Return the (x, y) coordinate for the center point of the cell that contains the specified text.  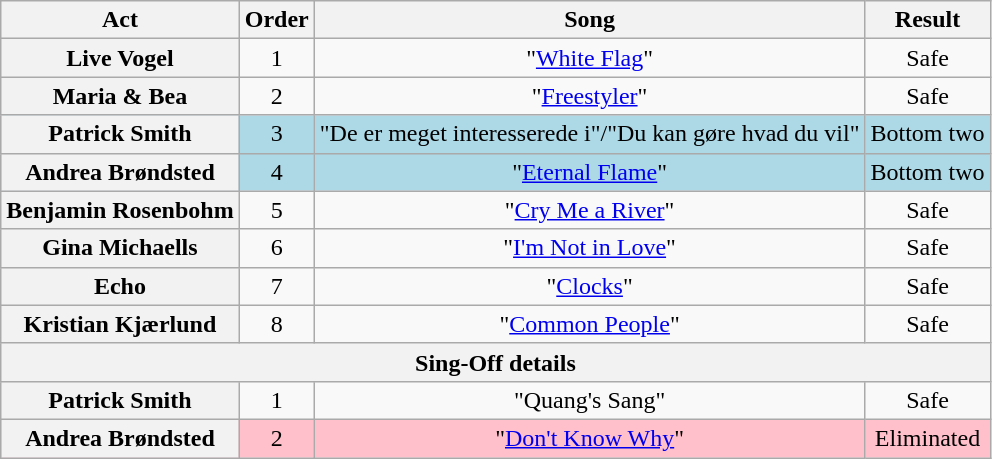
Benjamin Rosenbohm (120, 210)
5 (276, 210)
"Quang's Sang" (590, 400)
7 (276, 286)
"De er meget interesserede i"/"Du kan gøre hvad du vil" (590, 134)
Gina Michaells (120, 248)
"Freestyler" (590, 96)
Song (590, 20)
6 (276, 248)
Sing-Off details (496, 362)
Echo (120, 286)
Live Vogel (120, 58)
"Clocks" (590, 286)
"Don't Know Why" (590, 438)
Maria & Bea (120, 96)
"Common People" (590, 324)
"I'm Not in Love" (590, 248)
Act (120, 20)
Result (928, 20)
"Cry Me a River" (590, 210)
8 (276, 324)
4 (276, 172)
Eliminated (928, 438)
3 (276, 134)
"White Flag" (590, 58)
"Eternal Flame" (590, 172)
Kristian Kjærlund (120, 324)
Order (276, 20)
